Scan for the cell matching the given text and deliver its (x, y) coordinate at center. 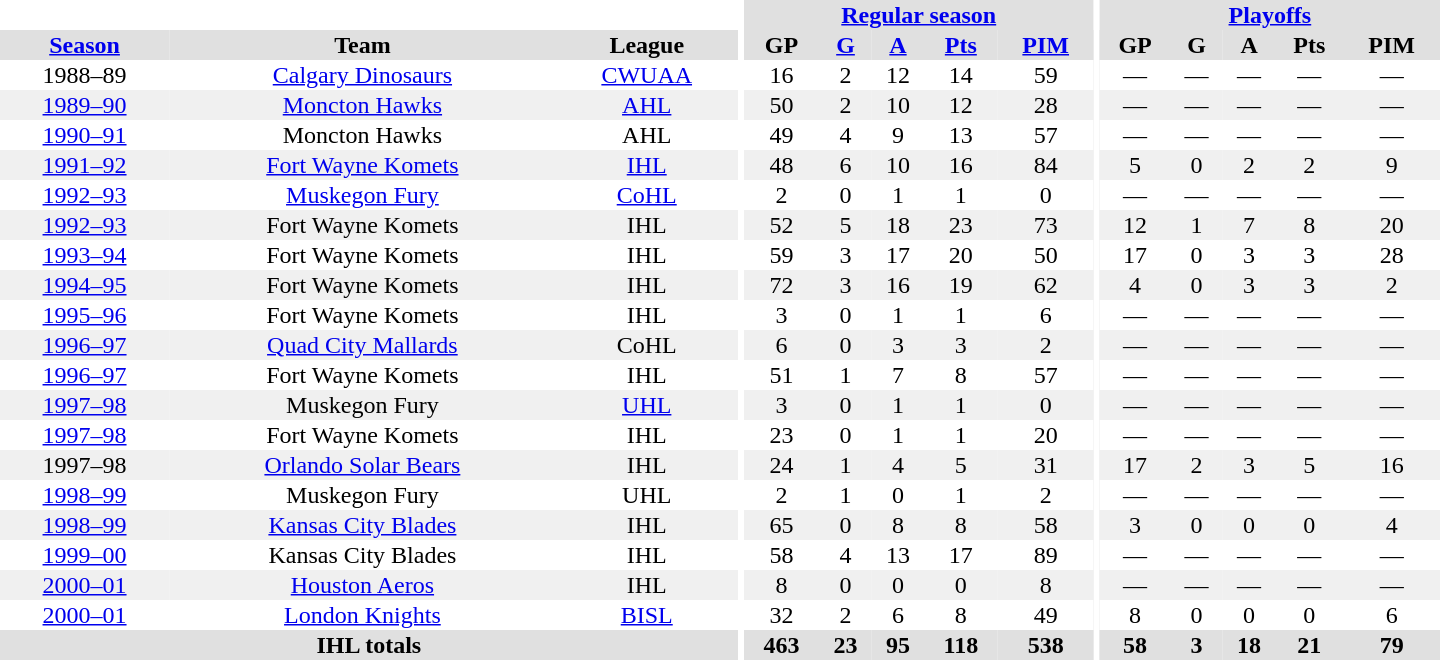
65 (782, 525)
1988–89 (84, 75)
24 (782, 465)
21 (1309, 645)
Regular season (919, 15)
79 (1392, 645)
Calgary Dinosaurs (362, 75)
1990–91 (84, 135)
72 (782, 285)
1991–92 (84, 165)
463 (782, 645)
IHL totals (369, 645)
1994–95 (84, 285)
19 (960, 285)
89 (1046, 555)
52 (782, 225)
Season (84, 45)
51 (782, 375)
League (647, 45)
31 (1046, 465)
1999–00 (84, 555)
London Knights (362, 615)
73 (1046, 225)
Houston Aeros (362, 585)
118 (960, 645)
Quad City Mallards (362, 345)
84 (1046, 165)
538 (1046, 645)
95 (898, 645)
Playoffs (1270, 15)
Orlando Solar Bears (362, 465)
48 (782, 165)
1995–96 (84, 315)
62 (1046, 285)
1993–94 (84, 255)
Team (362, 45)
14 (960, 75)
32 (782, 615)
CWUAA (647, 75)
BISL (647, 615)
1989–90 (84, 105)
